Find where the given text appears and provide that cell's center as [x, y] coordinate. 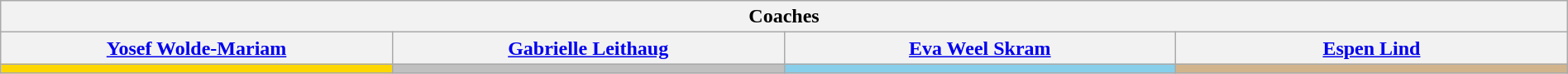
Gabrielle Leithaug [588, 48]
Eva Weel Skram [980, 48]
Yosef Wolde-Mariam [197, 48]
Coaches [784, 17]
Espen Lind [1372, 48]
